Locate the cell with the specified text and output its (X, Y) center coordinate. 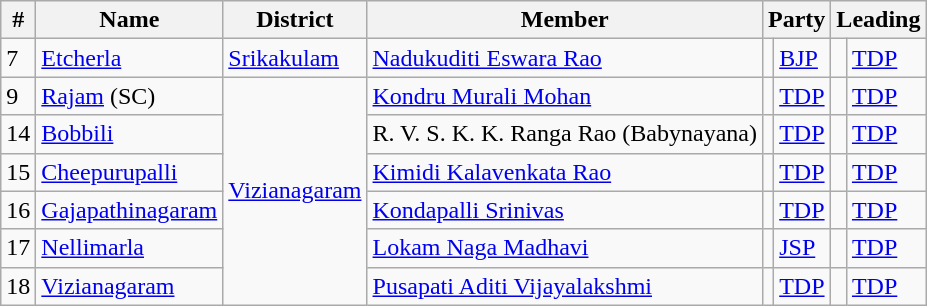
17 (18, 248)
9 (18, 96)
Kondapalli Srinivas (564, 210)
Bobbili (130, 134)
Pusapati Aditi Vijayalakshmi (564, 286)
BJP (802, 58)
14 (18, 134)
Cheepurupalli (130, 172)
Etcherla (130, 58)
JSP (802, 248)
Leading (878, 20)
7 (18, 58)
Srikakulam (295, 58)
R. V. S. K. K. Ranga Rao (Babynayana) (564, 134)
15 (18, 172)
Lokam Naga Madhavi (564, 248)
Nadukuditi Eswara Rao (564, 58)
Gajapathinagaram (130, 210)
Kimidi Kalavenkata Rao (564, 172)
18 (18, 286)
16 (18, 210)
Rajam (SC) (130, 96)
# (18, 20)
District (295, 20)
Kondru Murali Mohan (564, 96)
Member (564, 20)
Nellimarla (130, 248)
Name (130, 20)
Party (796, 20)
